From the cell containing the given text, extract its center point as (x, y) coordinate. 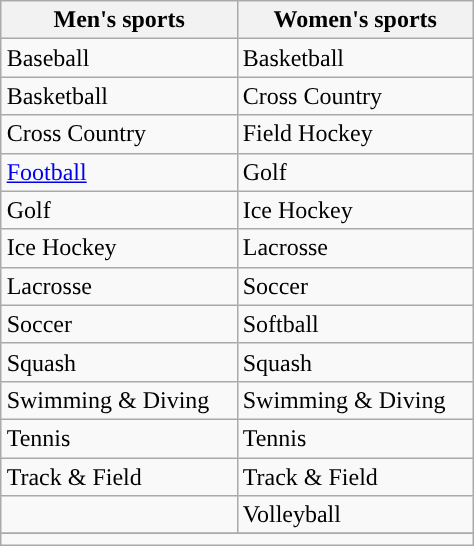
Football (119, 172)
Men's sports (119, 20)
Softball (355, 324)
Baseball (119, 58)
Field Hockey (355, 134)
Volleyball (355, 515)
Women's sports (355, 20)
